Output the (x, y) coordinate of the center of the cell containing the given text.  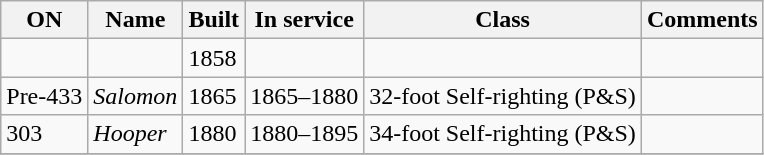
1865–1880 (304, 96)
Salomon (136, 96)
1880 (214, 134)
34-foot Self-righting (P&S) (503, 134)
1880–1895 (304, 134)
ON (44, 20)
Built (214, 20)
303 (44, 134)
Name (136, 20)
Class (503, 20)
1858 (214, 58)
1865 (214, 96)
32-foot Self-righting (P&S) (503, 96)
Pre-433 (44, 96)
Hooper (136, 134)
In service (304, 20)
Comments (702, 20)
